Return the [X, Y] coordinate for the center point of the cell that contains the specified text.  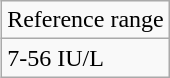
Reference range [86, 20]
7-56 IU/L [86, 58]
